Capture the cell that displays the provided text and extract its (x, y) central coordinate. 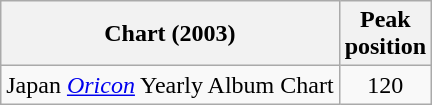
Peakposition (385, 34)
Chart (2003) (170, 34)
Japan Oricon Yearly Album Chart (170, 85)
120 (385, 85)
